Provide the [X, Y] coordinate of the cell's center where the given text is located.  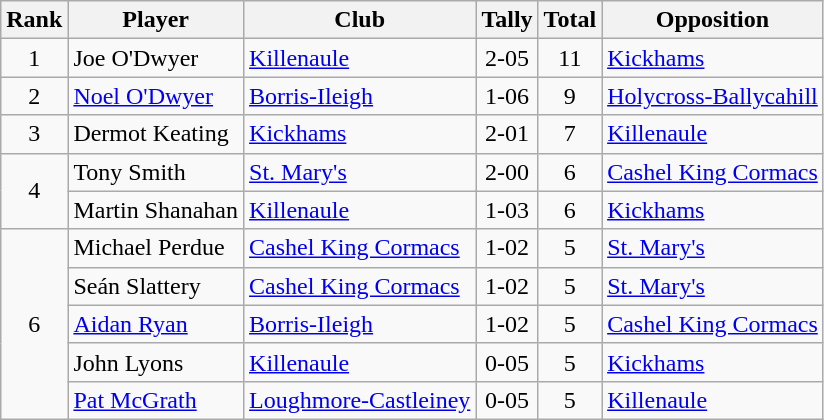
Total [570, 20]
Player [156, 20]
Tony Smith [156, 172]
Noel O'Dwyer [156, 96]
7 [570, 134]
Aidan Ryan [156, 324]
11 [570, 58]
John Lyons [156, 362]
2-00 [507, 172]
9 [570, 96]
Tally [507, 20]
Club [360, 20]
Michael Perdue [156, 248]
Opposition [713, 20]
Dermot Keating [156, 134]
Loughmore-Castleiney [360, 400]
Holycross-Ballycahill [713, 96]
Joe O'Dwyer [156, 58]
1-06 [507, 96]
4 [34, 191]
2-01 [507, 134]
2 [34, 96]
2-05 [507, 58]
Seán Slattery [156, 286]
Pat McGrath [156, 400]
Martin Shanahan [156, 210]
1 [34, 58]
Rank [34, 20]
3 [34, 134]
1-03 [507, 210]
